Provide the (x, y) coordinate of the cell's center where the given text is located.  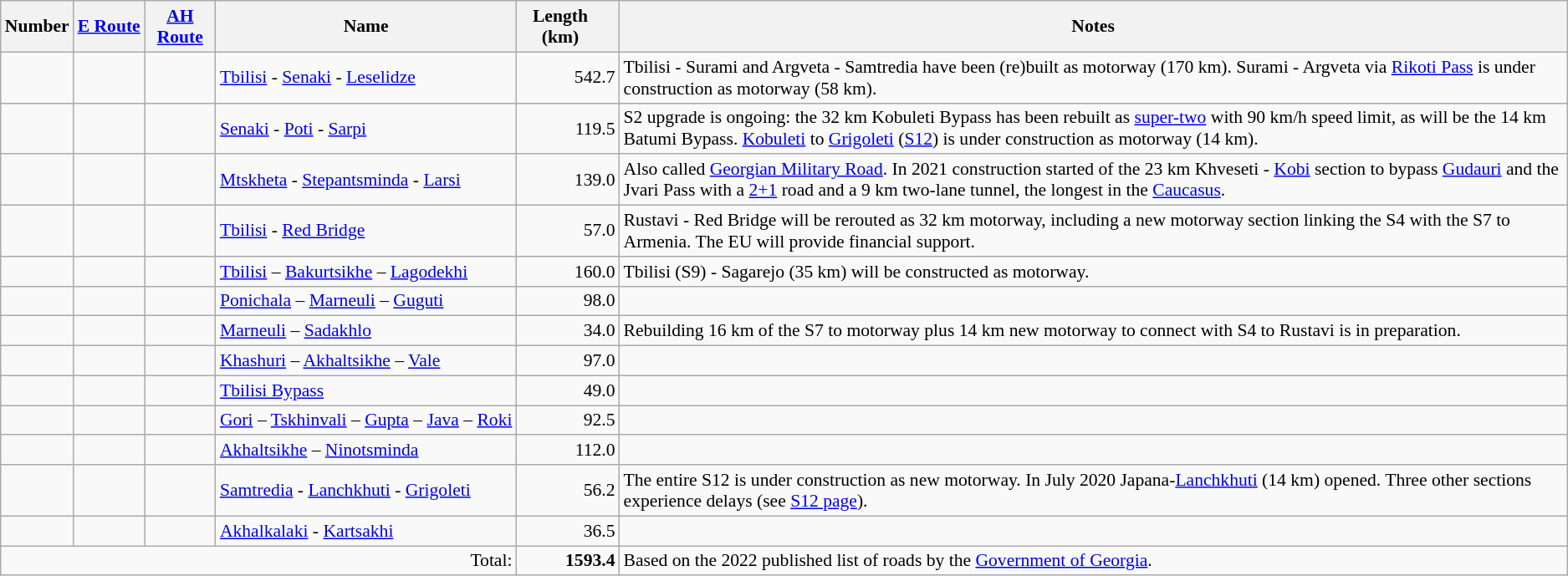
Samtredia - Lanchkhuti - Grigoleti (366, 490)
Senaki - Poti - Sarpi (366, 129)
119.5 (569, 129)
Tbilisi - Red Bridge (366, 231)
AH Route (181, 27)
92.5 (569, 421)
Total: (259, 561)
49.0 (569, 390)
542.7 (569, 77)
Length (km) (569, 27)
Mtskheta - Stepantsminda - Larsi (366, 181)
57.0 (569, 231)
Number (37, 27)
139.0 (569, 181)
1593.4 (569, 561)
Khashuri – Akhaltsikhe – Vale (366, 361)
Rebuilding 16 km of the S7 to motorway plus 14 km new motorway to connect with S4 to Rustavi is in preparation. (1094, 331)
112.0 (569, 451)
56.2 (569, 490)
36.5 (569, 531)
160.0 (569, 272)
34.0 (569, 331)
97.0 (569, 361)
E Route (109, 27)
Marneuli – Sadakhlo (366, 331)
Tbilisi – Bakurtsikhe – Lagodekhi (366, 272)
Notes (1094, 27)
Tbilisi - Senaki - Leselidze (366, 77)
Gori – Tskhinvali – Gupta – Java – Roki (366, 421)
Akhalkalaki - Kartsakhi (366, 531)
Tbilisi Bypass (366, 390)
98.0 (569, 301)
Based on the 2022 published list of roads by the Government of Georgia. (1094, 561)
Name (366, 27)
Akhaltsikhe – Ninotsminda (366, 451)
Tbilisi (S9) - Sagarejo (35 km) will be constructed as motorway. (1094, 272)
Ponichala – Marneuli – Guguti (366, 301)
